Search for the cell housing the specified text and yield its (X, Y) center coordinate. 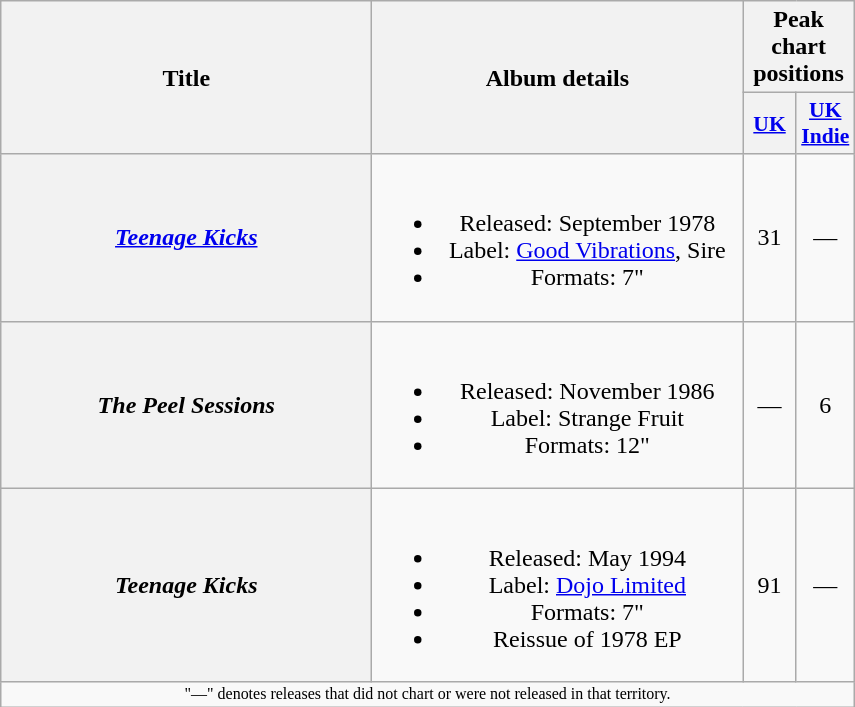
Released: May 1994Label: Dojo LimitedFormats: 7"Reissue of 1978 EP (558, 585)
91 (770, 585)
Released: November 1986Label: Strange FruitFormats: 12" (558, 404)
31 (770, 238)
Title (186, 78)
Album details (558, 78)
UK (770, 124)
6 (825, 404)
UK Indie (825, 124)
Peak chart positions (798, 47)
"—" denotes releases that did not chart or were not released in that territory. (428, 694)
The Peel Sessions (186, 404)
Released: September 1978Label: Good Vibrations, SireFormats: 7" (558, 238)
